Search for the cell housing the specified text and yield its (X, Y) center coordinate. 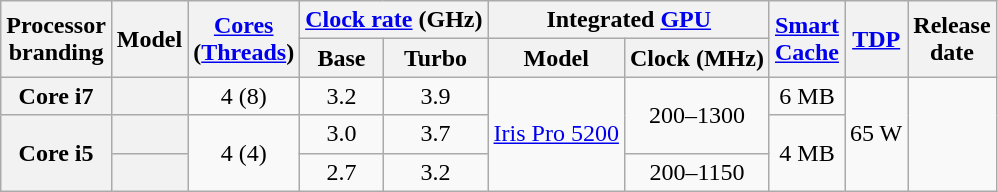
4 (4) (244, 153)
Integrated GPU (628, 20)
3.7 (436, 134)
3.9 (436, 96)
TDP (876, 39)
Releasedate (952, 39)
3.0 (342, 134)
200–1150 (696, 172)
Clock rate (GHz) (394, 20)
Cores(Threads) (244, 39)
4 MB (806, 153)
Core i7 (56, 96)
Base (342, 58)
Core i5 (56, 153)
SmartCache (806, 39)
Turbo (436, 58)
6 MB (806, 96)
4 (8) (244, 96)
Clock (MHz) (696, 58)
Processorbranding (56, 39)
2.7 (342, 172)
65 W (876, 134)
200–1300 (696, 115)
Iris Pro 5200 (556, 134)
